Determine the [x, y] coordinate at the center of the cell enclosing the given text.  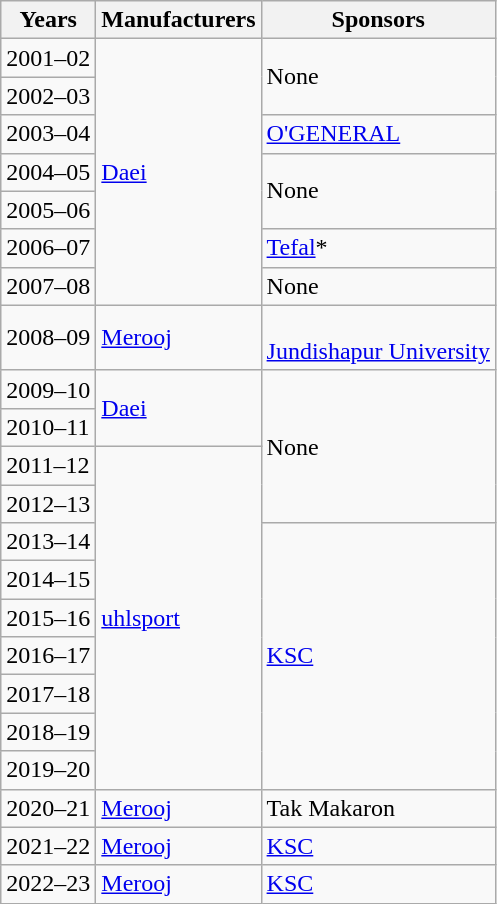
Tefal* [378, 248]
2022–23 [48, 884]
2020–21 [48, 808]
2009–10 [48, 389]
2001–02 [48, 58]
2008–09 [48, 338]
2012–13 [48, 503]
2007–08 [48, 286]
Jundishapur University [378, 338]
2005–06 [48, 210]
2002–03 [48, 96]
2013–14 [48, 542]
2014–15 [48, 580]
2017–18 [48, 694]
Tak Makaron [378, 808]
2019–20 [48, 770]
2006–07 [48, 248]
2003–04 [48, 134]
2015–16 [48, 618]
2016–17 [48, 656]
2018–19 [48, 732]
2010–11 [48, 427]
2021–22 [48, 846]
Manufacturers [178, 20]
uhlsport [178, 618]
2004–05 [48, 172]
Sponsors [378, 20]
O'GENERAL [378, 134]
Years [48, 20]
2011–12 [48, 465]
